Capture the cell that displays the provided text and extract its [X, Y] central coordinate. 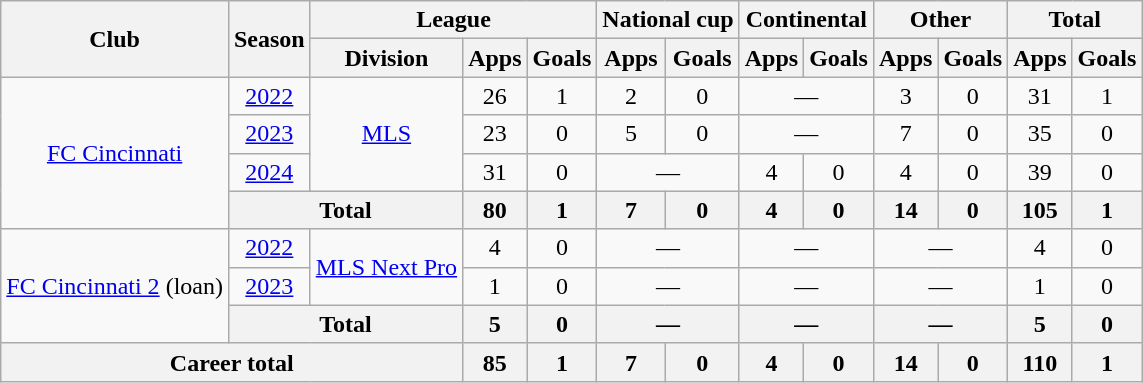
23 [495, 134]
League [454, 20]
FC Cincinnati [115, 153]
FC Cincinnati 2 (loan) [115, 286]
MLS Next Pro [386, 267]
2 [631, 96]
35 [1040, 134]
National cup [668, 20]
Other [940, 20]
26 [495, 96]
110 [1040, 362]
Career total [232, 362]
MLS [386, 134]
Division [386, 58]
Season [269, 39]
2024 [269, 172]
105 [1040, 210]
39 [1040, 172]
80 [495, 210]
85 [495, 362]
Continental [806, 20]
Club [115, 39]
3 [905, 96]
